Capture the cell that displays the provided text and extract its (x, y) central coordinate. 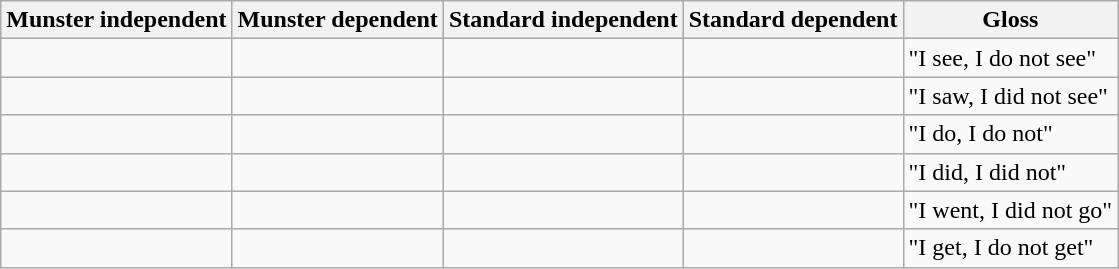
"I saw, I did not see" (1010, 96)
"I do, I do not" (1010, 134)
"I went, I did not go" (1010, 210)
Standard dependent (793, 20)
Standard independent (563, 20)
"I did, I did not" (1010, 172)
Gloss (1010, 20)
Munster independent (116, 20)
"I get, I do not get" (1010, 248)
Munster dependent (338, 20)
"I see, I do not see" (1010, 58)
